Extract the [x, y] coordinate from the center of the cell holding the provided text.  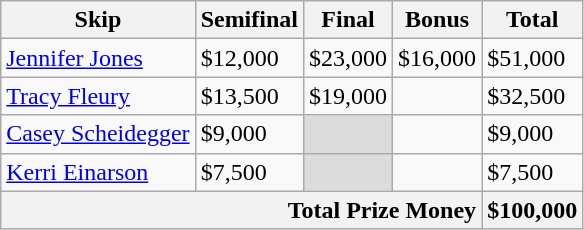
$16,000 [438, 58]
Jennifer Jones [98, 58]
Casey Scheidegger [98, 134]
$32,500 [532, 96]
Skip [98, 20]
Final [348, 20]
$100,000 [532, 210]
$51,000 [532, 58]
Total [532, 20]
$12,000 [249, 58]
Bonus [438, 20]
Semifinal [249, 20]
Kerri Einarson [98, 172]
$13,500 [249, 96]
Total Prize Money [242, 210]
$19,000 [348, 96]
$23,000 [348, 58]
Tracy Fleury [98, 96]
